For the text-containing cell, return its midpoint in [X, Y] coordinate format. 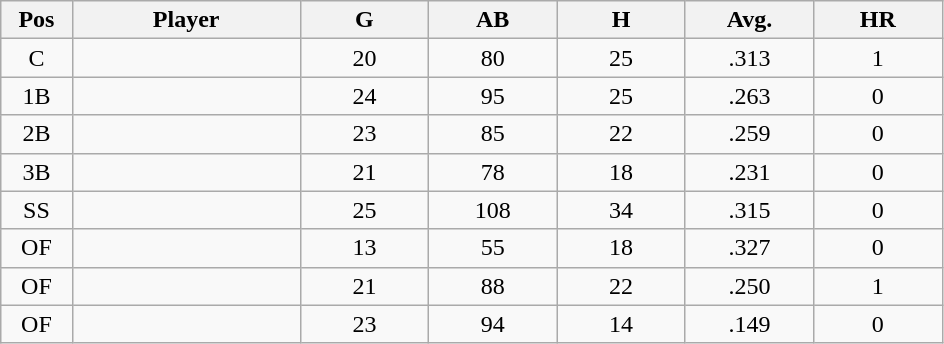
20 [364, 58]
C [36, 58]
Player [186, 20]
.231 [749, 172]
108 [493, 210]
14 [621, 324]
78 [493, 172]
.259 [749, 134]
SS [36, 210]
1B [36, 96]
.315 [749, 210]
94 [493, 324]
.327 [749, 248]
G [364, 20]
24 [364, 96]
85 [493, 134]
55 [493, 248]
88 [493, 286]
.263 [749, 96]
HR [878, 20]
2B [36, 134]
.149 [749, 324]
34 [621, 210]
95 [493, 96]
Avg. [749, 20]
H [621, 20]
AB [493, 20]
3B [36, 172]
.250 [749, 286]
.313 [749, 58]
Pos [36, 20]
80 [493, 58]
13 [364, 248]
